Search for the cell housing the specified text and yield its [x, y] center coordinate. 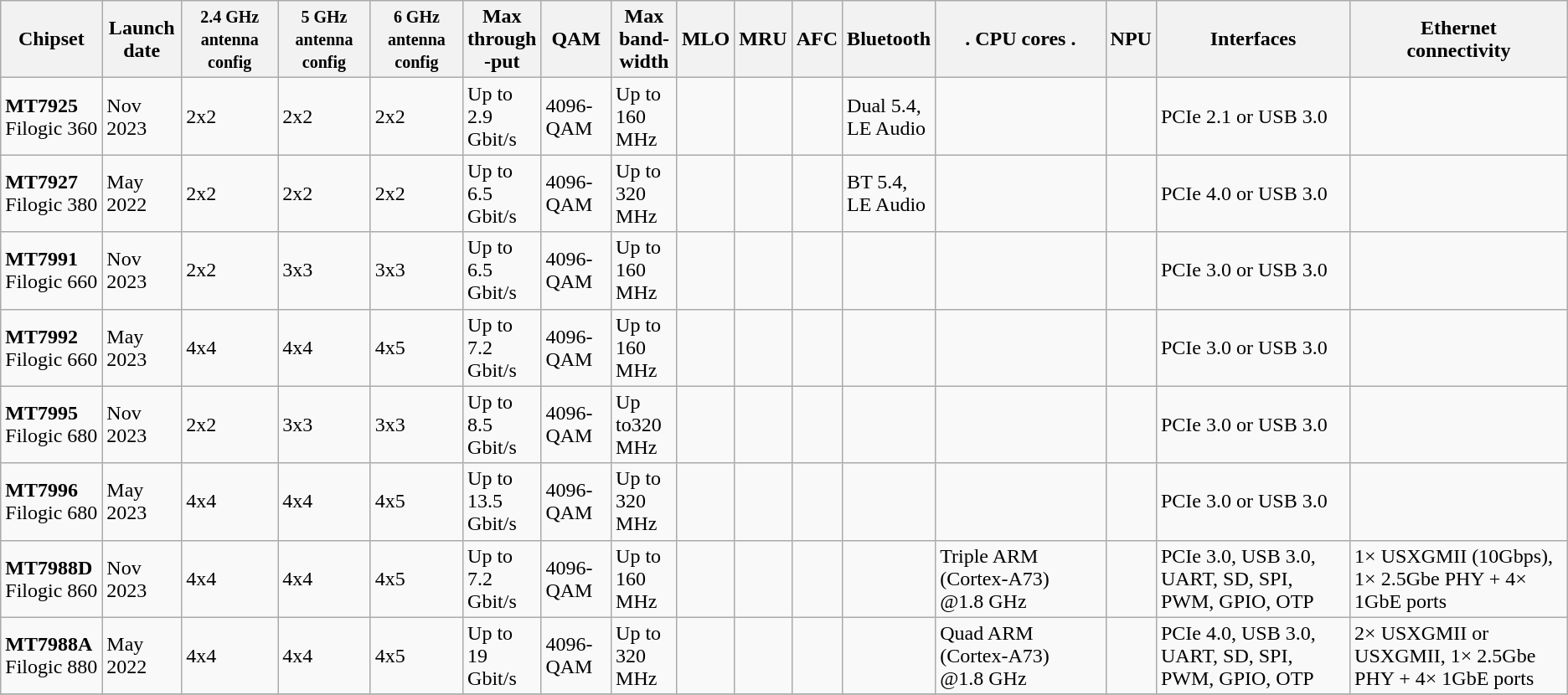
MT7925Filogic 360 [52, 116]
Up to8.5Gbit/s [503, 425]
2× USXGMII or USXGMII, 1× 2.5Gbe PHY + 4× 1GbE ports [1459, 656]
Chipset [52, 39]
1× USXGMII (10Gbps), 1× 2.5Gbe PHY + 4× 1GbE ports [1459, 579]
Up to 160MHz [645, 116]
Up to19Gbit/s [503, 656]
MRU [763, 39]
Interfaces [1253, 39]
Dual 5.4, LE Audio [890, 116]
Up to2.9Gbit/s [503, 116]
Up to13.5Gbit/s [503, 502]
NPU [1131, 39]
PCIe 2.1 or USB 3.0 [1253, 116]
MT7992Filogic 660 [52, 347]
MT7995Filogic 680 [52, 425]
. CPU cores . [1020, 39]
AFC [817, 39]
MT7991Filogic 660 [52, 270]
PCIe 3.0, USB 3.0, UART, SD, SPI, PWM, GPIO, OTP [1253, 579]
Launchdate [142, 39]
PCIe 4.0, USB 3.0, UART, SD, SPI, PWM, GPIO, OTP [1253, 656]
Bluetooth [890, 39]
QAM [576, 39]
MT7927Filogic 380 [52, 193]
MT7996Filogic 680 [52, 502]
2.4 GHz antenna config [230, 39]
MLO [705, 39]
Quad ARM (Cortex-A73) @1.8 GHz [1020, 656]
MT7988DFilogic 860 [52, 579]
Triple ARM (Cortex-A73) @1.8 GHz [1020, 579]
6 GHz antenna config [416, 39]
MT7988AFilogic 880 [52, 656]
5 GHz antenna config [324, 39]
Maxthrough-put [503, 39]
PCIe 4.0 or USB 3.0 [1253, 193]
Maxband-width [645, 39]
BT 5.4, LE Audio [890, 193]
Ethernetconnectivity [1459, 39]
